Detect which cell encompasses the target text, then output its [X, Y] center coordinate. 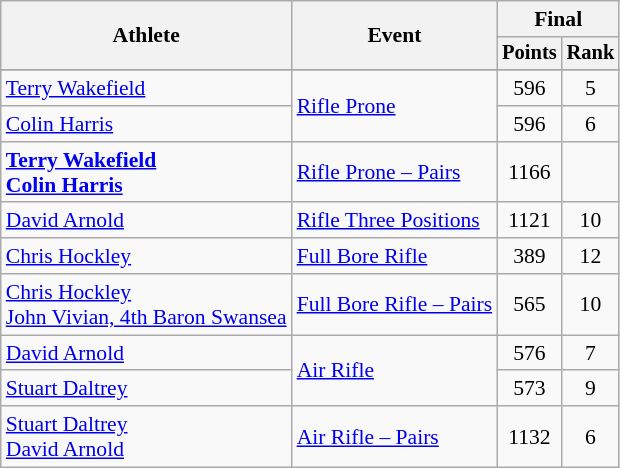
Rank [591, 54]
Terry WakefieldColin Harris [146, 172]
Air Rifle [395, 370]
Chris Hockley [146, 256]
Rifle Prone [395, 106]
Air Rifle – Pairs [395, 436]
Stuart DaltreyDavid Arnold [146, 436]
9 [591, 389]
1121 [529, 221]
Stuart Daltrey [146, 389]
Full Bore Rifle [395, 256]
Rifle Prone – Pairs [395, 172]
565 [529, 304]
1132 [529, 436]
Event [395, 36]
Rifle Three Positions [395, 221]
576 [529, 353]
Full Bore Rifle – Pairs [395, 304]
Final [558, 19]
1166 [529, 172]
7 [591, 353]
389 [529, 256]
Colin Harris [146, 124]
Points [529, 54]
Chris HockleyJohn Vivian, 4th Baron Swansea [146, 304]
573 [529, 389]
Athlete [146, 36]
Terry Wakefield [146, 88]
5 [591, 88]
12 [591, 256]
